Return the [x, y] coordinate for the center point of the cell that contains the specified text.  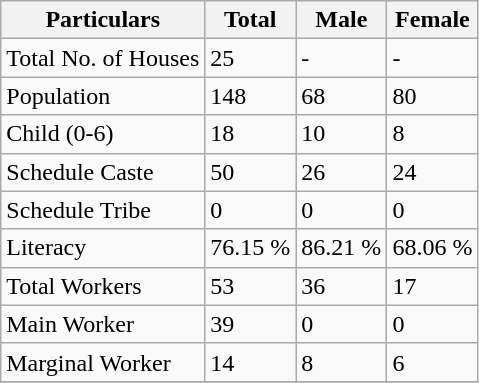
Total No. of Houses [103, 58]
Female [432, 20]
Main Worker [103, 324]
14 [250, 362]
Total [250, 20]
39 [250, 324]
Schedule Caste [103, 172]
Child (0-6) [103, 134]
Literacy [103, 248]
25 [250, 58]
26 [342, 172]
68.06 % [432, 248]
Particulars [103, 20]
Marginal Worker [103, 362]
6 [432, 362]
24 [432, 172]
Population [103, 96]
80 [432, 96]
Schedule Tribe [103, 210]
Male [342, 20]
76.15 % [250, 248]
86.21 % [342, 248]
10 [342, 134]
36 [342, 286]
148 [250, 96]
68 [342, 96]
53 [250, 286]
50 [250, 172]
17 [432, 286]
Total Workers [103, 286]
18 [250, 134]
